Determine the (x, y) coordinate at the center of the cell enclosing the given text.  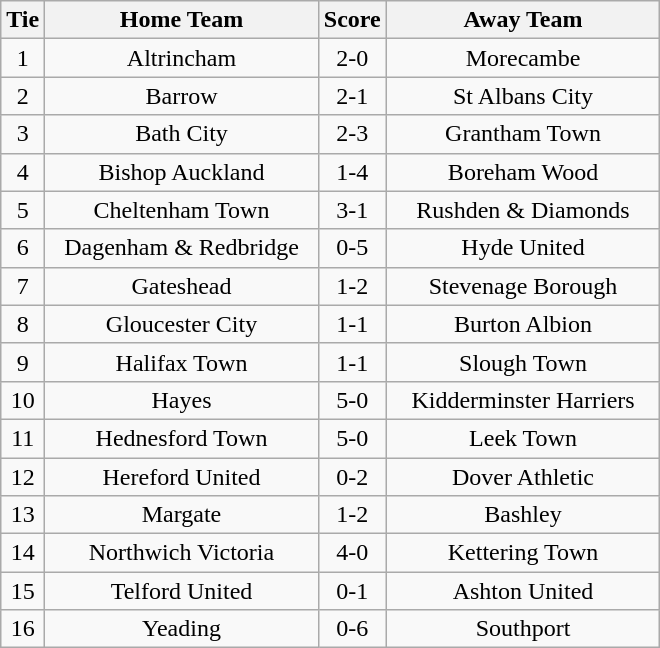
2-1 (352, 96)
0-1 (352, 591)
Margate (182, 515)
4-0 (352, 553)
10 (23, 400)
3-1 (352, 210)
12 (23, 477)
1 (23, 58)
Dover Athletic (523, 477)
2 (23, 96)
0-5 (352, 248)
Hereford United (182, 477)
2-0 (352, 58)
Hednesford Town (182, 438)
Altrincham (182, 58)
4 (23, 172)
Northwich Victoria (182, 553)
16 (23, 629)
Boreham Wood (523, 172)
Southport (523, 629)
Kettering Town (523, 553)
St Albans City (523, 96)
14 (23, 553)
Away Team (523, 20)
2-3 (352, 134)
Grantham Town (523, 134)
Bishop Auckland (182, 172)
1-4 (352, 172)
0-2 (352, 477)
0-6 (352, 629)
Burton Albion (523, 324)
11 (23, 438)
15 (23, 591)
Ashton United (523, 591)
Kidderminster Harriers (523, 400)
6 (23, 248)
Gateshead (182, 286)
Tie (23, 20)
9 (23, 362)
Leek Town (523, 438)
Telford United (182, 591)
Barrow (182, 96)
Bashley (523, 515)
13 (23, 515)
Score (352, 20)
Stevenage Borough (523, 286)
Home Team (182, 20)
Hyde United (523, 248)
Cheltenham Town (182, 210)
Bath City (182, 134)
Dagenham & Redbridge (182, 248)
Rushden & Diamonds (523, 210)
5 (23, 210)
7 (23, 286)
3 (23, 134)
8 (23, 324)
Slough Town (523, 362)
Hayes (182, 400)
Yeading (182, 629)
Halifax Town (182, 362)
Morecambe (523, 58)
Gloucester City (182, 324)
